Identify which cell holds the provided text, then report its [X, Y] central coordinate. 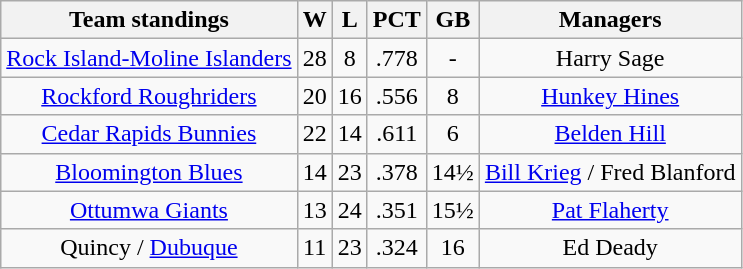
GB [452, 20]
Managers [610, 20]
L [350, 20]
Ed Deady [610, 248]
PCT [396, 20]
Bloomington Blues [149, 172]
.556 [396, 96]
Rockford Roughriders [149, 96]
.351 [396, 210]
Hunkey Hines [610, 96]
Cedar Rapids Bunnies [149, 134]
Bill Krieg / Fred Blanford [610, 172]
Quincy / Dubuque [149, 248]
11 [314, 248]
13 [314, 210]
- [452, 58]
14½ [452, 172]
Belden Hill [610, 134]
Rock Island-Moline Islanders [149, 58]
.778 [396, 58]
15½ [452, 210]
6 [452, 134]
Pat Flaherty [610, 210]
28 [314, 58]
Harry Sage [610, 58]
.324 [396, 248]
22 [314, 134]
Team standings [149, 20]
.611 [396, 134]
Ottumwa Giants [149, 210]
24 [350, 210]
20 [314, 96]
W [314, 20]
.378 [396, 172]
